Search for the cell housing the specified text and yield its [X, Y] center coordinate. 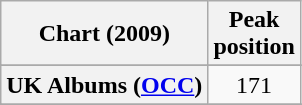
Chart (2009) [104, 34]
171 [254, 85]
UK Albums (OCC) [104, 85]
Peakposition [254, 34]
